Locate the cell with the specified text and output its [X, Y] center coordinate. 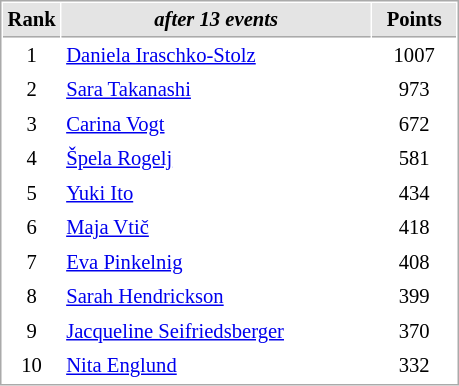
399 [414, 296]
Jacqueline Seifriedsberger [216, 332]
Points [414, 20]
9 [32, 332]
4 [32, 158]
6 [32, 228]
973 [414, 90]
10 [32, 366]
8 [32, 296]
408 [414, 262]
Rank [32, 20]
Maja Vtič [216, 228]
2 [32, 90]
581 [414, 158]
Špela Rogelj [216, 158]
418 [414, 228]
Eva Pinkelnig [216, 262]
Daniela Iraschko-Stolz [216, 56]
332 [414, 366]
7 [32, 262]
Carina Vogt [216, 124]
Sarah Hendrickson [216, 296]
672 [414, 124]
Nita Englund [216, 366]
1 [32, 56]
5 [32, 194]
1007 [414, 56]
434 [414, 194]
Yuki Ito [216, 194]
370 [414, 332]
after 13 events [216, 20]
3 [32, 124]
Sara Takanashi [216, 90]
